Return [x, y] of the center of cell containing provided text 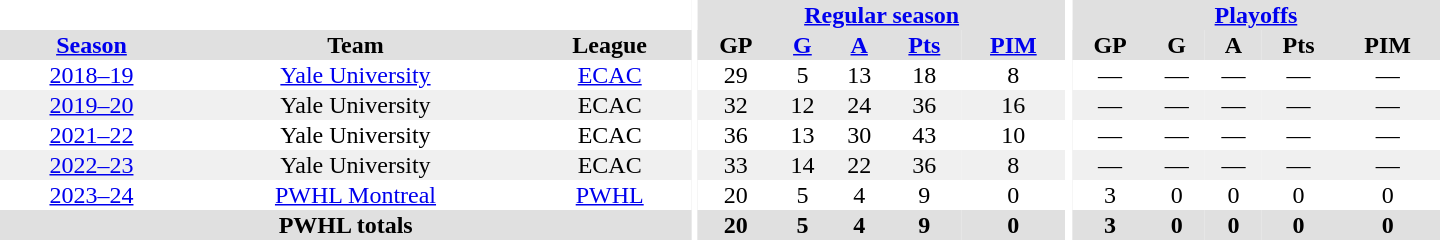
12 [802, 105]
2023–24 [92, 195]
18 [925, 75]
43 [925, 135]
29 [736, 75]
2019–20 [92, 105]
22 [860, 165]
2021–22 [92, 135]
Regular season [882, 15]
33 [736, 165]
30 [860, 135]
PWHL totals [346, 225]
PWHL [610, 195]
14 [802, 165]
2018–19 [92, 75]
2022–23 [92, 165]
16 [1013, 105]
10 [1013, 135]
24 [860, 105]
PWHL Montreal [356, 195]
32 [736, 105]
League [610, 45]
Season [92, 45]
Team [356, 45]
Playoffs [1256, 15]
